Return (X, Y) of the center of cell containing provided text 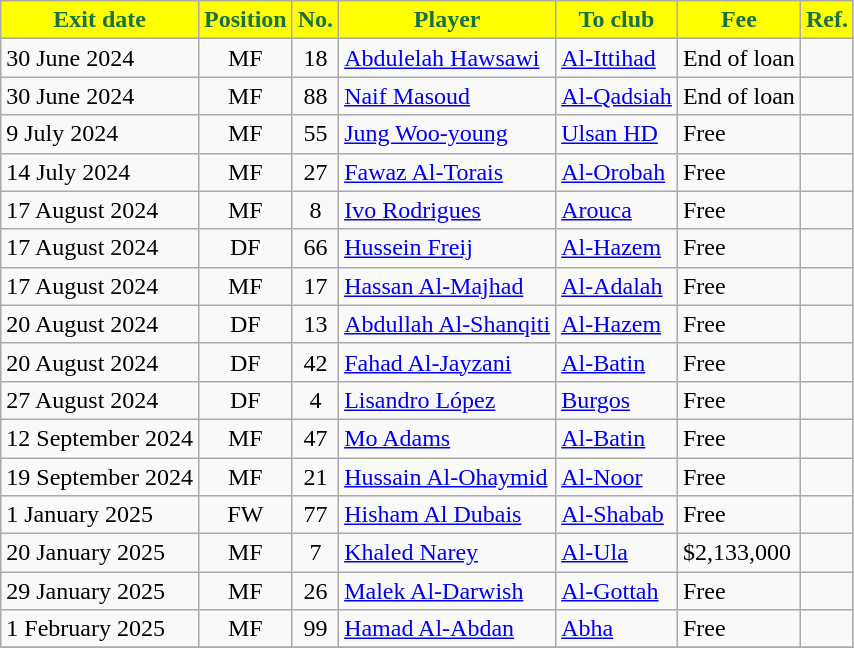
Abdulelah Hawsawi (448, 58)
Al-Adalah (617, 286)
66 (315, 248)
Malek Al-Darwish (448, 591)
Abdullah Al-Shanqiti (448, 324)
Hassan Al-Majhad (448, 286)
Al-Shabab (617, 515)
29 January 2025 (100, 591)
Exit date (100, 20)
Burgos (617, 400)
27 August 2024 (100, 400)
Mo Adams (448, 438)
17 (315, 286)
13 (315, 324)
$2,133,000 (738, 553)
Hisham Al Dubais (448, 515)
Fee (738, 20)
18 (315, 58)
20 January 2025 (100, 553)
Hussain Al-Ohaymid (448, 477)
9 July 2024 (100, 134)
55 (315, 134)
Khaled Narey (448, 553)
Al-Orobah (617, 172)
Al-Gottah (617, 591)
Fahad Al-Jayzani (448, 362)
Hussein Freij (448, 248)
42 (315, 362)
7 (315, 553)
8 (315, 210)
19 September 2024 (100, 477)
No. (315, 20)
Jung Woo-young (448, 134)
47 (315, 438)
1 January 2025 (100, 515)
Fawaz Al-Torais (448, 172)
Arouca (617, 210)
99 (315, 629)
14 July 2024 (100, 172)
21 (315, 477)
Al-Ittihad (617, 58)
Ulsan HD (617, 134)
Lisandro López (448, 400)
Al-Qadsiah (617, 96)
Player (448, 20)
FW (245, 515)
Position (245, 20)
27 (315, 172)
1 February 2025 (100, 629)
Ivo Rodrigues (448, 210)
77 (315, 515)
Al-Noor (617, 477)
Naif Masoud (448, 96)
To club (617, 20)
12 September 2024 (100, 438)
26 (315, 591)
Al-Ula (617, 553)
88 (315, 96)
Abha (617, 629)
Hamad Al-Abdan (448, 629)
4 (315, 400)
Ref. (826, 20)
